Output the [x, y] coordinate of the center of the cell containing the given text.  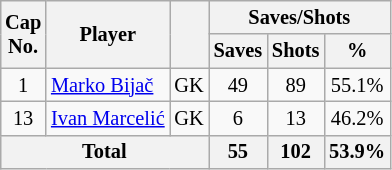
53.9% [357, 152]
Ivan Marcelić [108, 118]
49 [238, 85]
% [357, 51]
Shots [296, 51]
Player [108, 34]
1 [23, 85]
Saves/Shots [300, 17]
102 [296, 152]
CapNo. [23, 34]
55 [238, 152]
Total [104, 152]
Saves [238, 51]
46.2% [357, 118]
6 [238, 118]
89 [296, 85]
Marko Bijač [108, 85]
55.1% [357, 85]
